Determine the (x, y) coordinate at the center of the cell enclosing the given text.  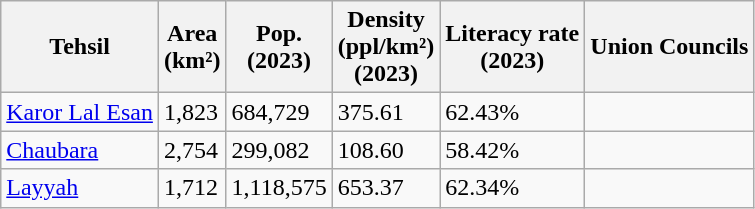
653.37 (386, 188)
62.43% (512, 112)
Chaubara (80, 150)
1,823 (192, 112)
Area(km²) (192, 47)
2,754 (192, 150)
375.61 (386, 112)
Literacy rate(2023) (512, 47)
Union Councils (670, 47)
Tehsil (80, 47)
Pop.(2023) (279, 47)
Layyah (80, 188)
58.42% (512, 150)
108.60 (386, 150)
1,712 (192, 188)
Karor Lal Esan (80, 112)
299,082 (279, 150)
1,118,575 (279, 188)
Density(ppl/km²)(2023) (386, 47)
684,729 (279, 112)
62.34% (512, 188)
